Return [x, y] of the center of cell containing provided text 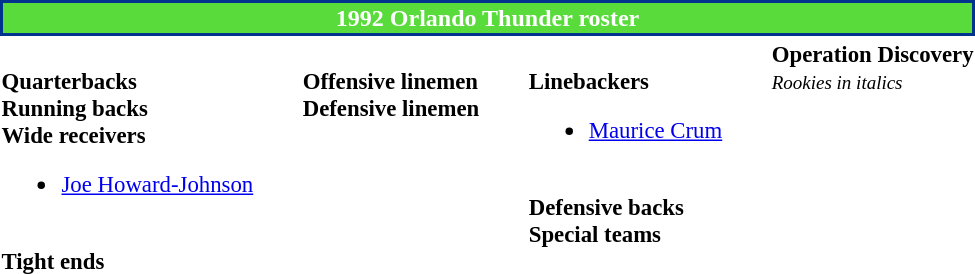
1992 Orlando Thunder roster [488, 18]
